Locate the cell with the specified text and output its [X, Y] center coordinate. 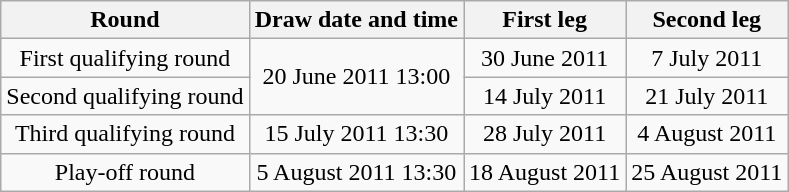
Draw date and time [356, 20]
5 August 2011 13:30 [356, 172]
25 August 2011 [707, 172]
15 July 2011 13:30 [356, 134]
Round [125, 20]
21 July 2011 [707, 96]
First leg [545, 20]
28 July 2011 [545, 134]
7 July 2011 [707, 58]
Second qualifying round [125, 96]
20 June 2011 13:00 [356, 77]
4 August 2011 [707, 134]
Third qualifying round [125, 134]
Second leg [707, 20]
30 June 2011 [545, 58]
Play-off round [125, 172]
14 July 2011 [545, 96]
18 August 2011 [545, 172]
First qualifying round [125, 58]
